Find where the given text appears and provide that cell's center as (x, y) coordinate. 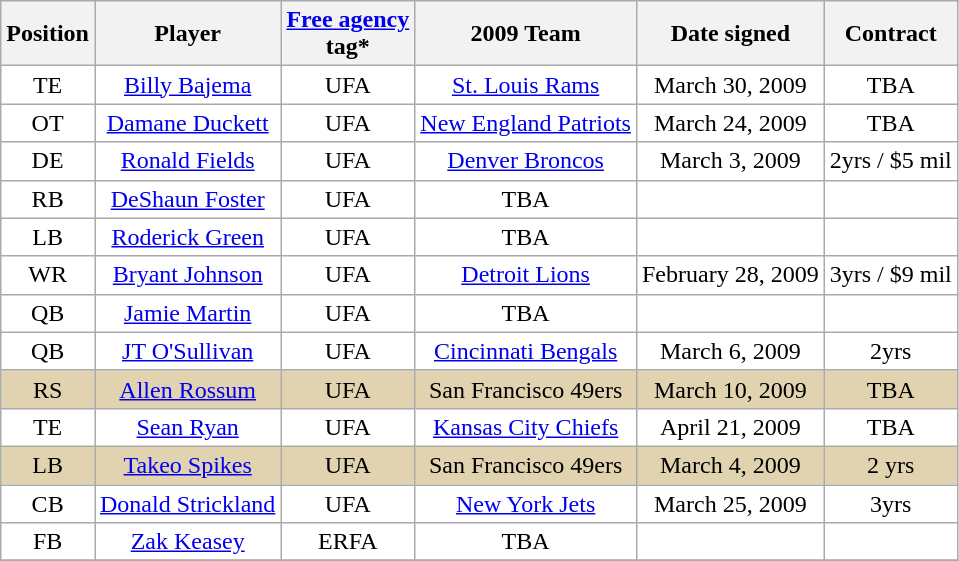
March 30, 2009 (730, 85)
Billy Bajema (187, 85)
3yrs / $9 mil (890, 275)
DeShaun Foster (187, 199)
Denver Broncos (526, 161)
Ronald Fields (187, 161)
New England Patriots (526, 123)
Zak Keasey (187, 542)
FB (48, 542)
Date signed (730, 34)
Player (187, 34)
2009 Team (526, 34)
Jamie Martin (187, 313)
St. Louis Rams (526, 85)
2 yrs (890, 465)
3yrs (890, 503)
February 28, 2009 (730, 275)
WR (48, 275)
March 10, 2009 (730, 389)
Allen Rossum (187, 389)
March 3, 2009 (730, 161)
2yrs (890, 351)
Donald Strickland (187, 503)
RB (48, 199)
April 21, 2009 (730, 427)
Damane Duckett (187, 123)
Sean Ryan (187, 427)
Kansas City Chiefs (526, 427)
2yrs / $5 mil (890, 161)
DE (48, 161)
Contract (890, 34)
March 24, 2009 (730, 123)
ERFA (348, 542)
Detroit Lions (526, 275)
March 25, 2009 (730, 503)
Cincinnati Bengals (526, 351)
March 6, 2009 (730, 351)
Free agency tag* (348, 34)
Position (48, 34)
Takeo Spikes (187, 465)
JT O'Sullivan (187, 351)
RS (48, 389)
CB (48, 503)
Bryant Johnson (187, 275)
New York Jets (526, 503)
Roderick Green (187, 237)
OT (48, 123)
March 4, 2009 (730, 465)
